Provide the [x, y] coordinate of the cell's center where the given text is located.  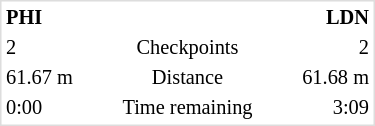
LDN [325, 18]
Time remaining [188, 108]
3:09 [325, 108]
Checkpoints [188, 48]
61.68 m [325, 78]
PHI [49, 18]
0:00 [49, 108]
61.67 m [49, 78]
Distance [188, 78]
